Output the [x, y] coordinate of the center of the cell containing the given text.  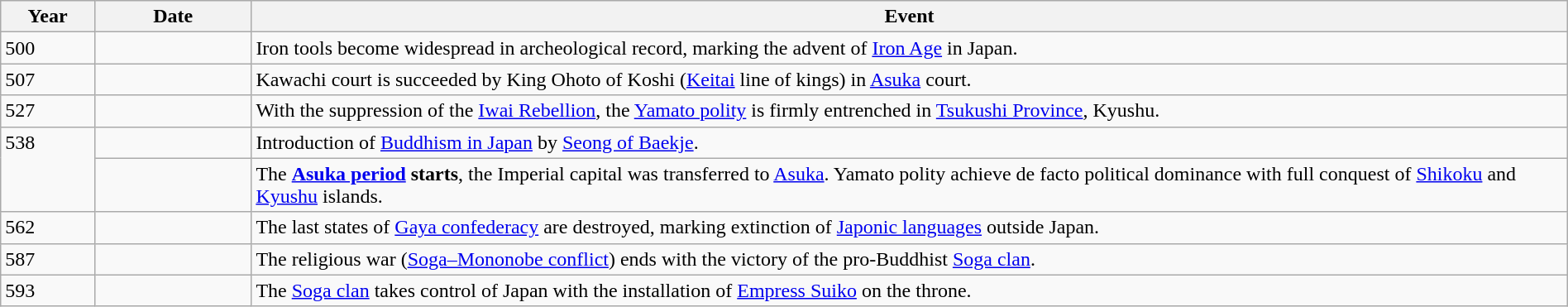
Iron tools become widespread in archeological record, marking the advent of Iron Age in Japan. [910, 48]
Event [910, 17]
The last states of Gaya confederacy are destroyed, marking extinction of Japonic languages outside Japan. [910, 228]
With the suppression of the Iwai Rebellion, the Yamato polity is firmly entrenched in Tsukushi Province, Kyushu. [910, 111]
562 [48, 228]
593 [48, 290]
The religious war (Soga–Mononobe conflict) ends with the victory of the pro-Buddhist Soga clan. [910, 259]
500 [48, 48]
538 [48, 169]
527 [48, 111]
Date [172, 17]
Introduction of Buddhism in Japan by Seong of Baekje. [910, 142]
507 [48, 79]
587 [48, 259]
The Soga clan takes control of Japan with the installation of Empress Suiko on the throne. [910, 290]
Kawachi court is succeeded by King Ohoto of Koshi (Keitai line of kings) in Asuka court. [910, 79]
Year [48, 17]
